Capture the cell that displays the provided text and extract its [X, Y] central coordinate. 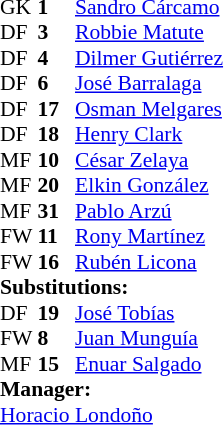
15 [57, 364]
31 [57, 211]
20 [57, 185]
17 [57, 109]
19 [57, 313]
16 [57, 262]
4 [57, 58]
3 [57, 33]
Juan Munguía [149, 339]
César Zelaya [149, 160]
Elkin González [149, 185]
Enuar Salgado [149, 364]
11 [57, 237]
José Tobías [149, 313]
Rony Martínez [149, 237]
18 [57, 135]
José Barralaga [149, 83]
Rubén Licona [149, 262]
6 [57, 83]
8 [57, 339]
Henry Clark [149, 135]
Substitutions: [112, 287]
Robbie Matute [149, 33]
Pablo Arzú [149, 211]
10 [57, 160]
Dilmer Gutiérrez [149, 58]
Manager: [112, 389]
Osman Melgares [149, 109]
